Determine the (x, y) coordinate at the center of the cell enclosing the given text.  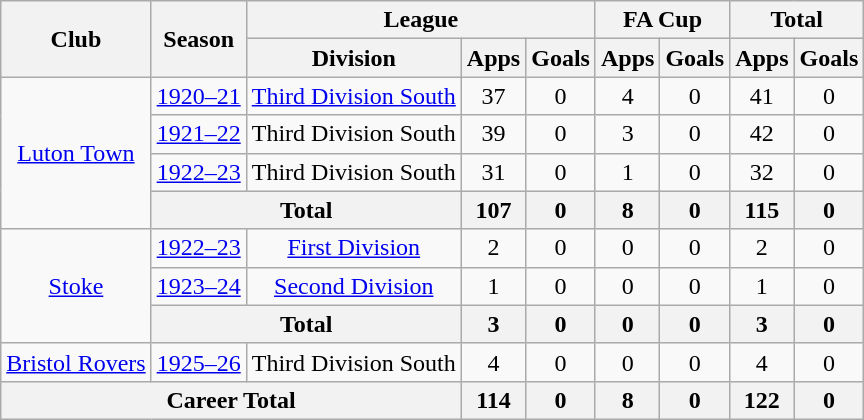
Division (354, 58)
Season (198, 39)
Second Division (354, 286)
League (420, 20)
39 (493, 134)
Club (76, 39)
Bristol Rovers (76, 362)
Stoke (76, 286)
First Division (354, 248)
114 (493, 400)
FA Cup (662, 20)
1921–22 (198, 134)
1920–21 (198, 96)
31 (493, 172)
1925–26 (198, 362)
32 (762, 172)
122 (762, 400)
107 (493, 210)
42 (762, 134)
Luton Town (76, 153)
37 (493, 96)
41 (762, 96)
1923–24 (198, 286)
115 (762, 210)
Career Total (232, 400)
